Identify which cell holds the provided text, then report its (x, y) central coordinate. 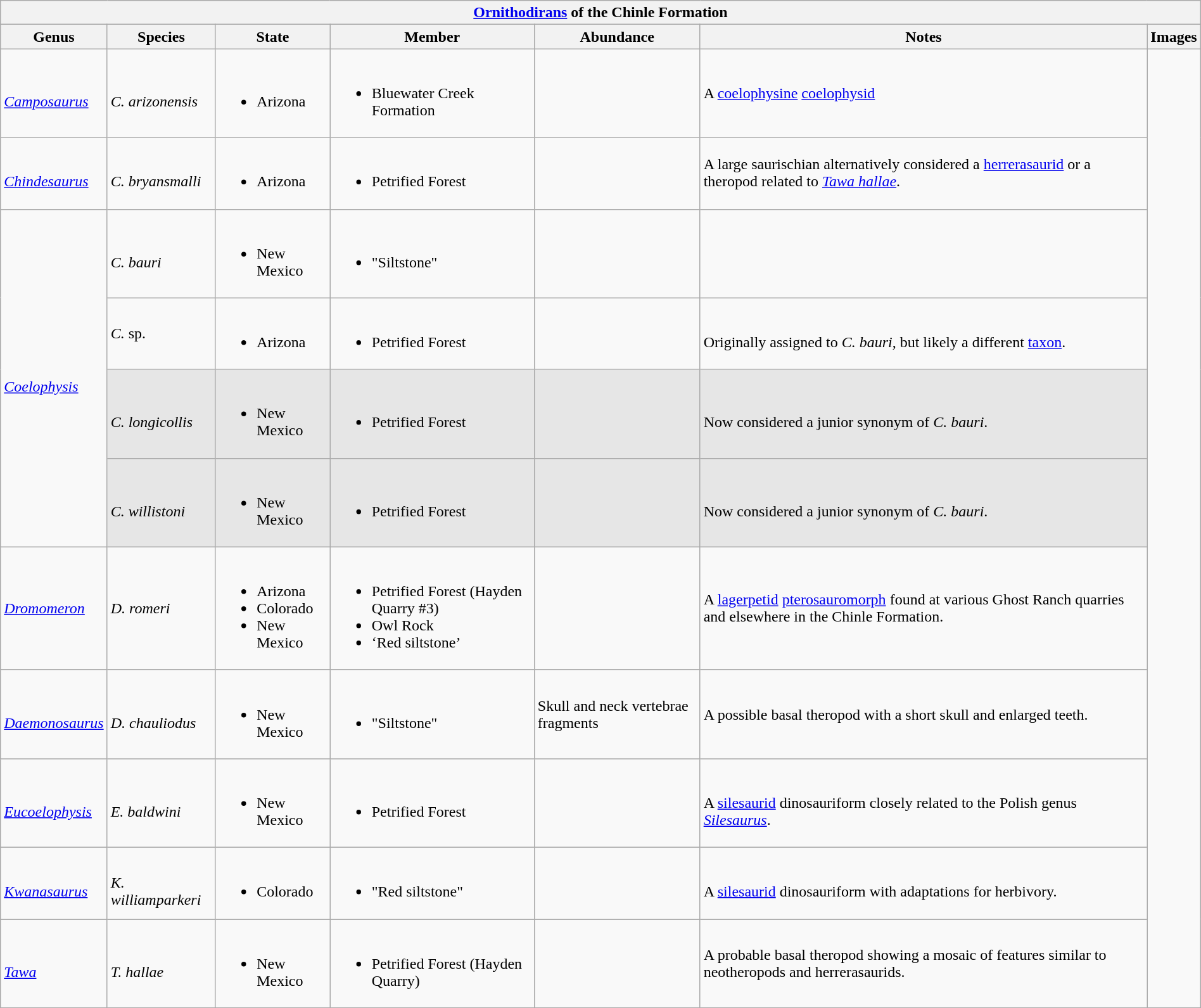
Eucoelophysis (54, 803)
A silesaurid dinosauriform with adaptations for herbivory. (924, 883)
Member (432, 37)
Skull and neck vertebrae fragments (617, 714)
A lagerpetid pterosauromorph found at various Ghost Ranch quarries and elsewhere in the Chinle Formation. (924, 608)
Originally assigned to C. bauri, but likely a different taxon. (924, 333)
State (273, 37)
Species (161, 37)
D. romeri (161, 608)
Dromomeron (54, 608)
T. hallae (161, 963)
C. arizonensis (161, 93)
Petrified Forest (Hayden Quarry #3)Owl Rock‘Red siltstone’ (432, 608)
Ornithodirans of the Chinle Formation (600, 13)
C. bauri (161, 253)
Notes (924, 37)
Petrified Forest (Hayden Quarry) (432, 963)
A possible basal theropod with a short skull and enlarged teeth. (924, 714)
Tawa (54, 963)
Coelophysis (54, 378)
C. sp. (161, 333)
A coelophysine coelophysid (924, 93)
C. longicollis (161, 414)
ArizonaColoradoNew Mexico (273, 608)
C. bryansmalli (161, 174)
A silesaurid dinosauriform closely related to the Polish genus Silesaurus. (924, 803)
Daemonosaurus (54, 714)
Chindesaurus (54, 174)
A probable basal theropod showing a mosaic of features similar to neotheropods and herrerasaurids. (924, 963)
Camposaurus (54, 93)
Kwanasaurus (54, 883)
E. baldwini (161, 803)
A large saurischian alternatively considered a herrerasaurid or a theropod related to Tawa hallae. (924, 174)
Images (1174, 37)
C. willistoni (161, 502)
K. williamparkeri (161, 883)
Colorado (273, 883)
Genus (54, 37)
Bluewater Creek Formation (432, 93)
D. chauliodus (161, 714)
"Red siltstone" (432, 883)
Abundance (617, 37)
